Determine the (x, y) coordinate at the center of the cell enclosing the given text.  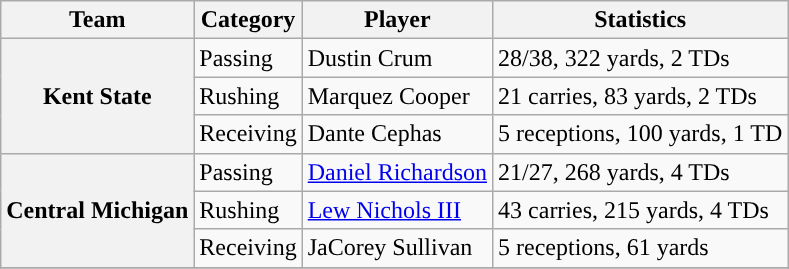
Team (98, 20)
Daniel Richardson (397, 172)
21 carries, 83 yards, 2 TDs (640, 96)
Dustin Crum (397, 58)
5 receptions, 100 yards, 1 TD (640, 134)
Kent State (98, 96)
28/38, 322 yards, 2 TDs (640, 58)
Category (248, 20)
Lew Nichols III (397, 210)
JaCorey Sullivan (397, 248)
Central Michigan (98, 210)
Statistics (640, 20)
Marquez Cooper (397, 96)
43 carries, 215 yards, 4 TDs (640, 210)
Dante Cephas (397, 134)
Player (397, 20)
5 receptions, 61 yards (640, 248)
21/27, 268 yards, 4 TDs (640, 172)
